Extract the (x, y) coordinate from the center of the cell holding the provided text.  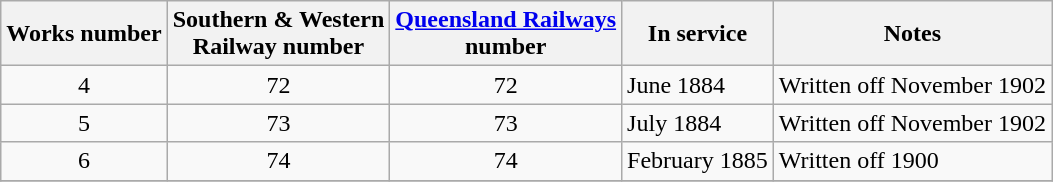
In service (698, 34)
Southern & WesternRailway number (278, 34)
Queensland Railwaysnumber (506, 34)
5 (84, 123)
Works number (84, 34)
4 (84, 85)
July 1884 (698, 123)
Written off 1900 (912, 161)
Notes (912, 34)
6 (84, 161)
February 1885 (698, 161)
June 1884 (698, 85)
